Detect which cell encompasses the target text, then output its [x, y] center coordinate. 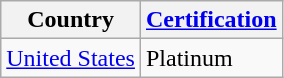
Country [71, 20]
Certification [211, 20]
United States [71, 58]
Platinum [211, 58]
